Return the (x, y) coordinate for the center point of the cell that contains the specified text.  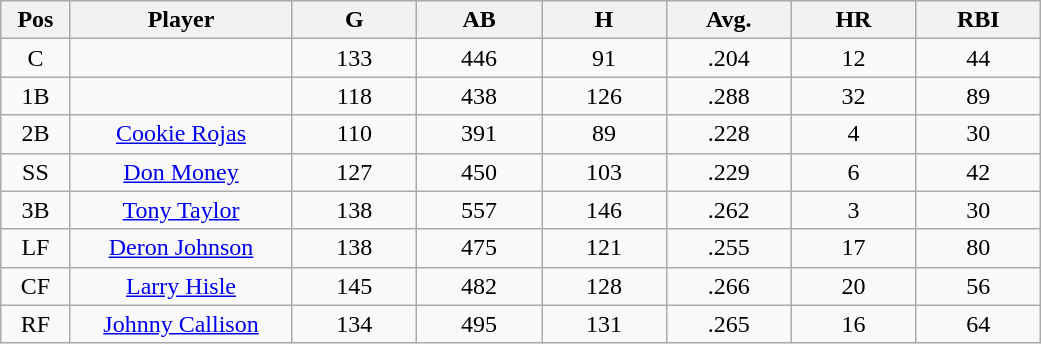
C (36, 58)
64 (978, 324)
20 (854, 286)
.288 (728, 96)
Larry Hisle (181, 286)
482 (480, 286)
1B (36, 96)
80 (978, 248)
16 (854, 324)
AB (480, 20)
495 (480, 324)
131 (604, 324)
32 (854, 96)
Pos (36, 20)
Johnny Callison (181, 324)
Don Money (181, 172)
Avg. (728, 20)
56 (978, 286)
.262 (728, 210)
12 (854, 58)
134 (354, 324)
557 (480, 210)
127 (354, 172)
475 (480, 248)
110 (354, 134)
.255 (728, 248)
.204 (728, 58)
4 (854, 134)
3 (854, 210)
42 (978, 172)
44 (978, 58)
128 (604, 286)
H (604, 20)
146 (604, 210)
118 (354, 96)
G (354, 20)
450 (480, 172)
.228 (728, 134)
126 (604, 96)
3B (36, 210)
.265 (728, 324)
Tony Taylor (181, 210)
446 (480, 58)
SS (36, 172)
2B (36, 134)
17 (854, 248)
145 (354, 286)
RBI (978, 20)
391 (480, 134)
Cookie Rojas (181, 134)
CF (36, 286)
133 (354, 58)
.229 (728, 172)
Player (181, 20)
.266 (728, 286)
LF (36, 248)
RF (36, 324)
121 (604, 248)
91 (604, 58)
438 (480, 96)
Deron Johnson (181, 248)
6 (854, 172)
HR (854, 20)
103 (604, 172)
